Return [x, y] of the center of cell containing provided text 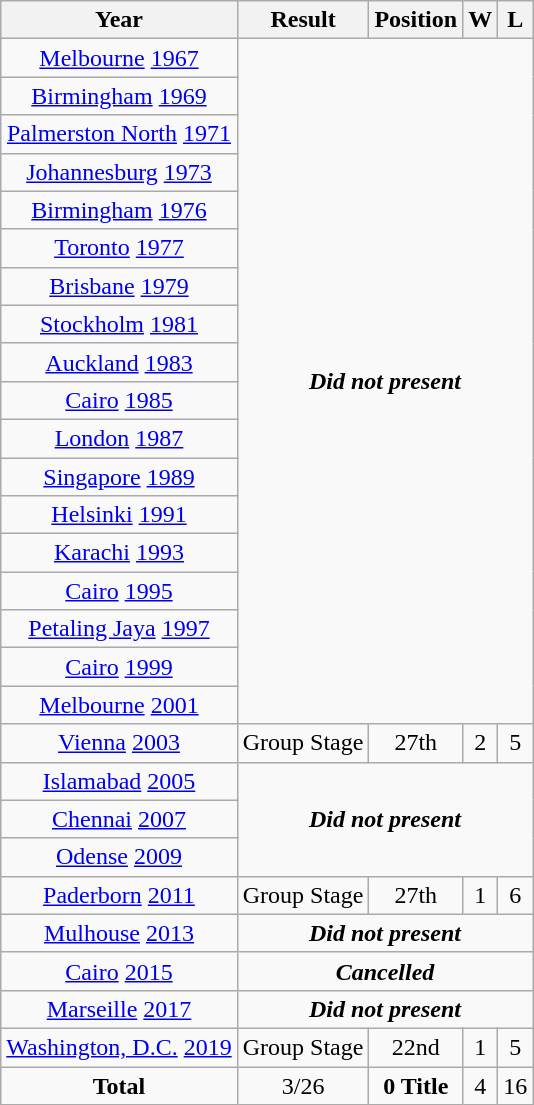
Stockholm 1981 [119, 324]
London 1987 [119, 438]
Year [119, 20]
Total [119, 1085]
Palmerston North 1971 [119, 134]
Cairo 1999 [119, 667]
Karachi 1993 [119, 553]
3/26 [303, 1085]
6 [516, 895]
Brisbane 1979 [119, 286]
2 [480, 743]
Marseille 2017 [119, 1009]
Odense 2009 [119, 857]
L [516, 20]
Islamabad 2005 [119, 781]
4 [480, 1085]
0 Title [416, 1085]
16 [516, 1085]
Mulhouse 2013 [119, 933]
Cancelled [385, 971]
Birmingham 1969 [119, 96]
Birmingham 1976 [119, 210]
Cairo 1995 [119, 591]
Cairo 1985 [119, 400]
Auckland 1983 [119, 362]
Chennai 2007 [119, 819]
W [480, 20]
Washington, D.C. 2019 [119, 1047]
Helsinki 1991 [119, 515]
Cairo 2015 [119, 971]
Result [303, 20]
Petaling Jaya 1997 [119, 629]
Paderborn 2011 [119, 895]
Singapore 1989 [119, 477]
Position [416, 20]
Vienna 2003 [119, 743]
Johannesburg 1973 [119, 172]
Melbourne 1967 [119, 58]
22nd [416, 1047]
Melbourne 2001 [119, 705]
Toronto 1977 [119, 248]
